Extract the [x, y] coordinate from the center of the cell holding the provided text.  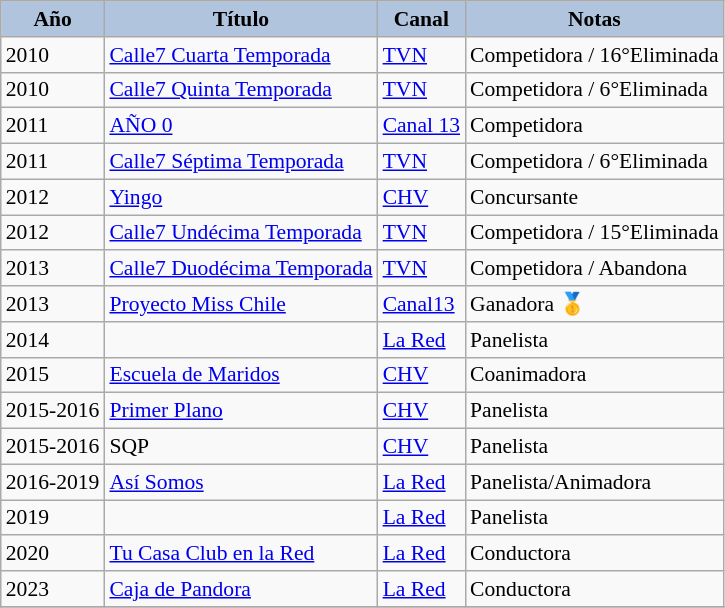
Competidora [594, 126]
SQP [240, 447]
Título [240, 19]
2016-2019 [53, 482]
Yingo [240, 197]
2015 [53, 375]
Así Somos [240, 482]
2020 [53, 554]
Competidora / Abandona [594, 269]
Competidora / 15°Eliminada [594, 233]
Panelista/Animadora [594, 482]
Ganadora 🥇 [594, 304]
Canal 13 [422, 126]
Canal [422, 19]
Año [53, 19]
Caja de Pandora [240, 589]
Tu Casa Club en la Red [240, 554]
Calle7 Séptima Temporada [240, 162]
Canal13 [422, 304]
Competidora / 16°Eliminada [594, 55]
Escuela de Maridos [240, 375]
Proyecto Miss Chile [240, 304]
2019 [53, 518]
2023 [53, 589]
Primer Plano [240, 411]
AÑO 0 [240, 126]
Calle7 Quinta Temporada [240, 90]
Calle7 Undécima Temporada [240, 233]
2014 [53, 340]
Notas [594, 19]
Calle7 Duodécima Temporada [240, 269]
Concursante [594, 197]
Calle7 Cuarta Temporada [240, 55]
Coanimadora [594, 375]
